From the cell containing the given text, extract its center point as [x, y] coordinate. 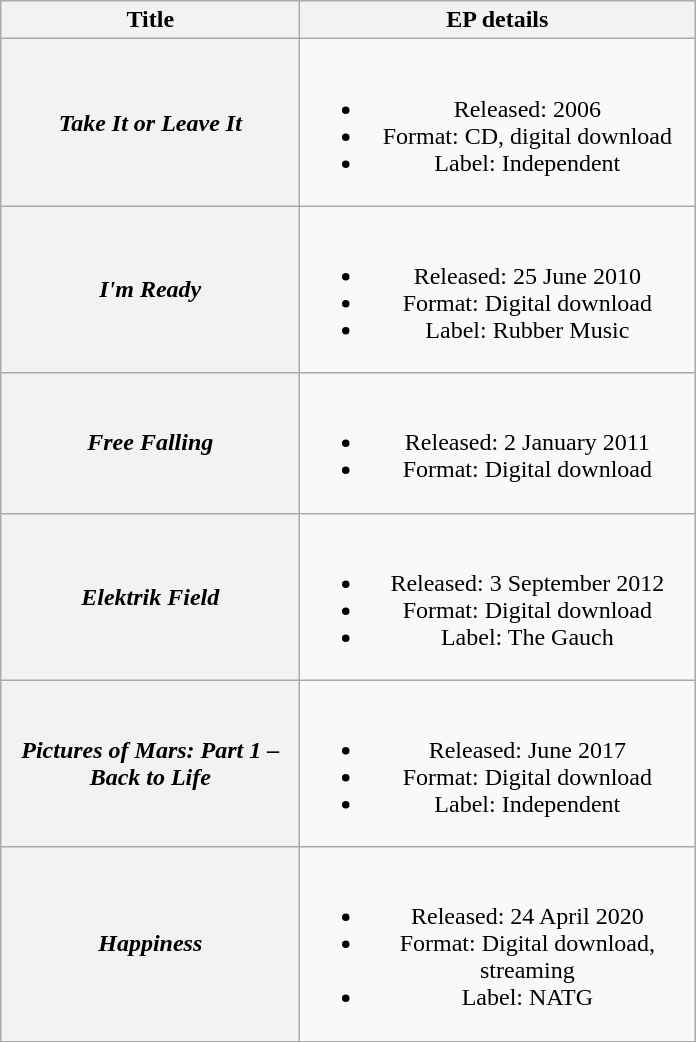
Happiness [150, 944]
Released: 2 January 2011Format: Digital download [498, 443]
Free Falling [150, 443]
Elektrik Field [150, 596]
Released: 3 September 2012Format: Digital downloadLabel: The Gauch [498, 596]
Released: June 2017Format: Digital downloadLabel: Independent [498, 764]
Title [150, 20]
Pictures of Mars: Part 1 – Back to Life [150, 764]
I'm Ready [150, 290]
Released: 24 April 2020Format: Digital download, streamingLabel: NATG [498, 944]
Take It or Leave It [150, 122]
EP details [498, 20]
Released: 25 June 2010Format: Digital downloadLabel: Rubber Music [498, 290]
Released: 2006Format: CD, digital downloadLabel: Independent [498, 122]
